Locate the cell with the specified text and output its (x, y) center coordinate. 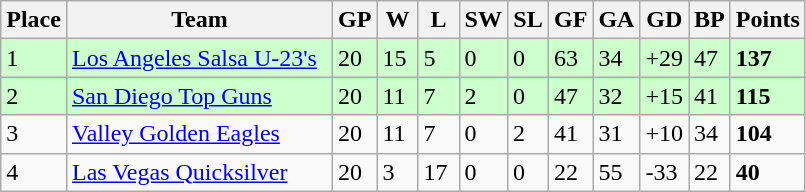
Place (34, 20)
GF (571, 20)
1 (34, 58)
GD (664, 20)
55 (616, 172)
5 (438, 58)
L (438, 20)
GP (355, 20)
SW (483, 20)
W (398, 20)
40 (768, 172)
-33 (664, 172)
4 (34, 172)
+29 (664, 58)
31 (616, 134)
+15 (664, 96)
Points (768, 20)
+10 (664, 134)
San Diego Top Guns (199, 96)
GA (616, 20)
Las Vegas Quicksilver (199, 172)
BP (710, 20)
104 (768, 134)
Team (199, 20)
17 (438, 172)
115 (768, 96)
Valley Golden Eagles (199, 134)
137 (768, 58)
SL (528, 20)
32 (616, 96)
Los Angeles Salsa U-23's (199, 58)
63 (571, 58)
15 (398, 58)
